Extract the (X, Y) coordinate from the center of the cell holding the provided text.  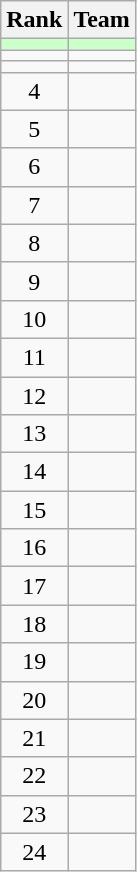
15 (34, 510)
9 (34, 281)
8 (34, 243)
17 (34, 586)
Rank (34, 20)
11 (34, 357)
24 (34, 852)
21 (34, 738)
16 (34, 548)
10 (34, 319)
7 (34, 205)
5 (34, 129)
4 (34, 91)
22 (34, 776)
6 (34, 167)
Team (102, 20)
14 (34, 472)
13 (34, 434)
23 (34, 814)
19 (34, 662)
20 (34, 700)
18 (34, 624)
12 (34, 395)
